Search for the cell housing the specified text and yield its (x, y) center coordinate. 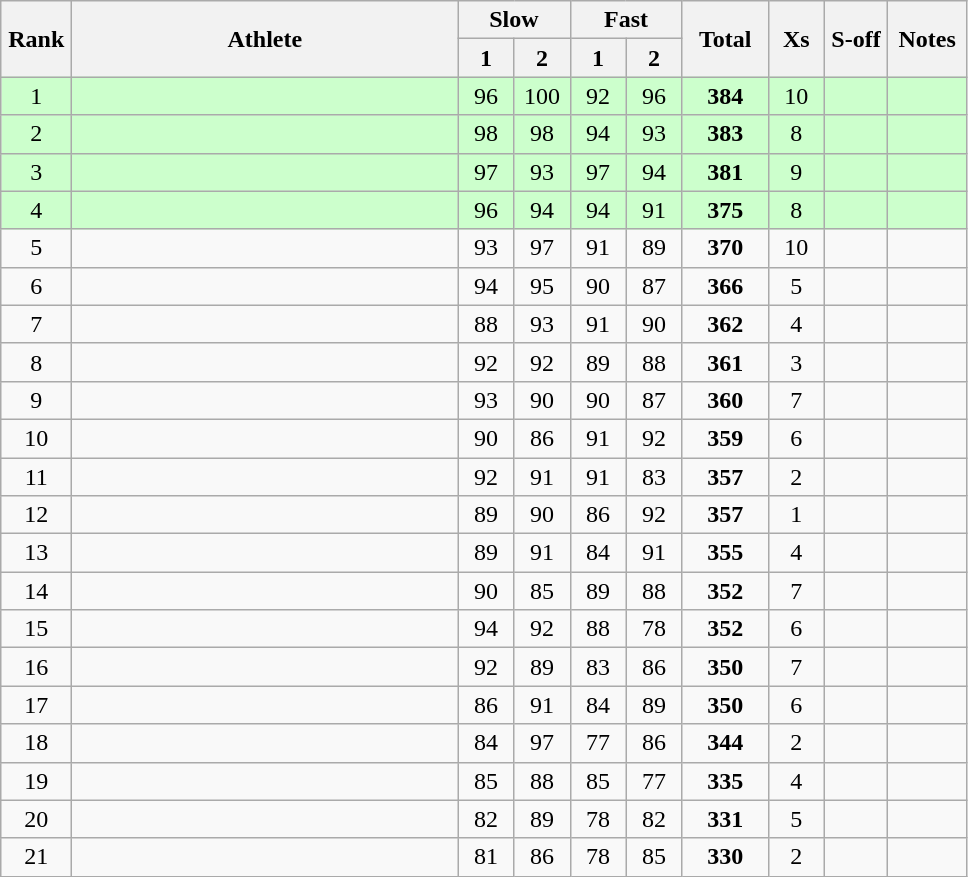
Xs (796, 39)
384 (725, 96)
Notes (928, 39)
Rank (36, 39)
16 (36, 667)
S-off (856, 39)
81 (486, 857)
359 (725, 438)
330 (725, 857)
370 (725, 248)
381 (725, 172)
366 (725, 286)
375 (725, 210)
11 (36, 477)
21 (36, 857)
331 (725, 819)
Fast (626, 20)
344 (725, 743)
18 (36, 743)
355 (725, 553)
12 (36, 515)
Athlete (265, 39)
14 (36, 591)
360 (725, 400)
13 (36, 553)
383 (725, 134)
Total (725, 39)
100 (542, 96)
362 (725, 324)
19 (36, 781)
17 (36, 705)
95 (542, 286)
335 (725, 781)
361 (725, 362)
15 (36, 629)
20 (36, 819)
Slow (514, 20)
